Find where the given text appears and provide that cell's center as [x, y] coordinate. 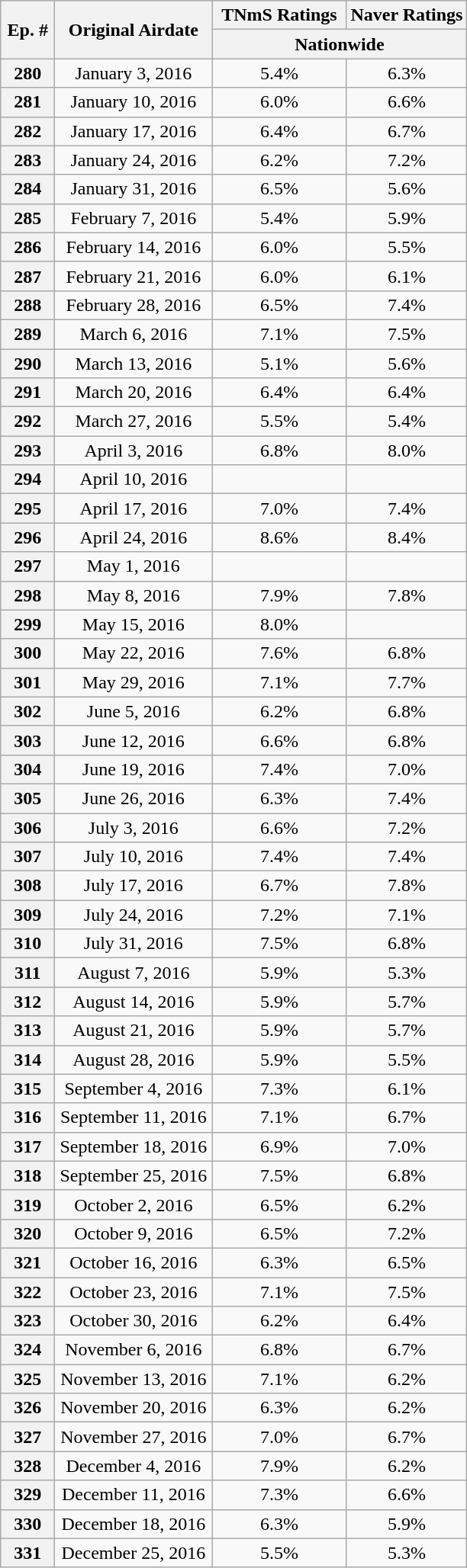
August 21, 2016 [134, 1031]
June 26, 2016 [134, 798]
February 14, 2016 [134, 247]
326 [27, 1408]
330 [27, 1524]
January 24, 2016 [134, 160]
March 13, 2016 [134, 364]
May 15, 2016 [134, 624]
September 18, 2016 [134, 1146]
May 29, 2016 [134, 682]
February 28, 2016 [134, 305]
January 17, 2016 [134, 131]
June 19, 2016 [134, 769]
October 30, 2016 [134, 1321]
January 31, 2016 [134, 189]
327 [27, 1437]
January 10, 2016 [134, 102]
307 [27, 857]
288 [27, 305]
320 [27, 1233]
296 [27, 537]
October 23, 2016 [134, 1292]
Nationwide [340, 44]
281 [27, 102]
July 10, 2016 [134, 857]
June 5, 2016 [134, 711]
February 21, 2016 [134, 276]
292 [27, 422]
293 [27, 451]
Naver Ratings [407, 15]
284 [27, 189]
312 [27, 1002]
December 25, 2016 [134, 1553]
6.9% [279, 1146]
304 [27, 769]
December 4, 2016 [134, 1466]
300 [27, 653]
331 [27, 1553]
April 10, 2016 [134, 479]
June 12, 2016 [134, 740]
303 [27, 740]
297 [27, 566]
August 14, 2016 [134, 1002]
322 [27, 1292]
8.6% [279, 537]
318 [27, 1175]
316 [27, 1117]
299 [27, 624]
December 11, 2016 [134, 1495]
306 [27, 827]
305 [27, 798]
April 3, 2016 [134, 451]
295 [27, 508]
February 7, 2016 [134, 218]
July 24, 2016 [134, 915]
328 [27, 1466]
May 22, 2016 [134, 653]
August 28, 2016 [134, 1060]
310 [27, 944]
302 [27, 711]
315 [27, 1089]
301 [27, 682]
294 [27, 479]
280 [27, 73]
November 13, 2016 [134, 1379]
311 [27, 973]
April 17, 2016 [134, 508]
April 24, 2016 [134, 537]
313 [27, 1031]
TNmS Ratings [279, 15]
October 16, 2016 [134, 1262]
Ep. # [27, 30]
May 1, 2016 [134, 566]
7.7% [407, 682]
November 27, 2016 [134, 1437]
September 11, 2016 [134, 1117]
July 31, 2016 [134, 944]
March 6, 2016 [134, 334]
325 [27, 1379]
5.1% [279, 364]
December 18, 2016 [134, 1524]
8.4% [407, 537]
314 [27, 1060]
323 [27, 1321]
July 3, 2016 [134, 827]
September 4, 2016 [134, 1089]
298 [27, 595]
329 [27, 1495]
August 7, 2016 [134, 973]
287 [27, 276]
January 3, 2016 [134, 73]
282 [27, 131]
309 [27, 915]
May 8, 2016 [134, 595]
283 [27, 160]
321 [27, 1262]
November 20, 2016 [134, 1408]
324 [27, 1350]
319 [27, 1204]
290 [27, 364]
October 2, 2016 [134, 1204]
March 27, 2016 [134, 422]
308 [27, 886]
October 9, 2016 [134, 1233]
March 20, 2016 [134, 393]
7.6% [279, 653]
286 [27, 247]
317 [27, 1146]
Original Airdate [134, 30]
291 [27, 393]
September 25, 2016 [134, 1175]
289 [27, 334]
November 6, 2016 [134, 1350]
July 17, 2016 [134, 886]
285 [27, 218]
